Pinpoint the cell where the given text exists, returning its [x, y] midpoint coordinate. 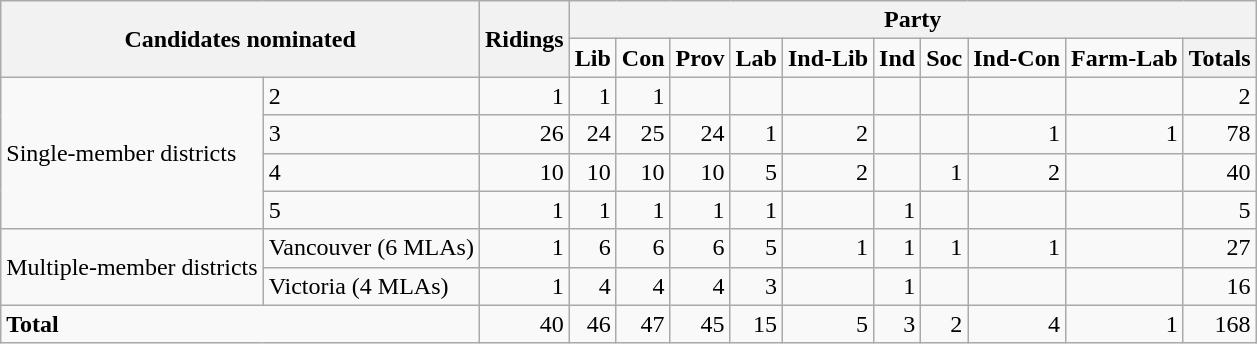
25 [643, 134]
Lib [592, 58]
Multiple-member districts [132, 267]
Victoria (4 MLAs) [371, 286]
Soc [944, 58]
Ind [898, 58]
Ridings [524, 39]
16 [1220, 286]
Totals [1220, 58]
Total [240, 324]
Vancouver (6 MLAs) [371, 248]
45 [700, 324]
47 [643, 324]
Lab [756, 58]
27 [1220, 248]
15 [756, 324]
Party [912, 20]
26 [524, 134]
78 [1220, 134]
Ind-Lib [828, 58]
168 [1220, 324]
Single-member districts [132, 153]
Ind-Con [1017, 58]
46 [592, 324]
Candidates nominated [240, 39]
Prov [700, 58]
Con [643, 58]
Farm-Lab [1125, 58]
